Pinpoint the cell where the given text exists, returning its (X, Y) midpoint coordinate. 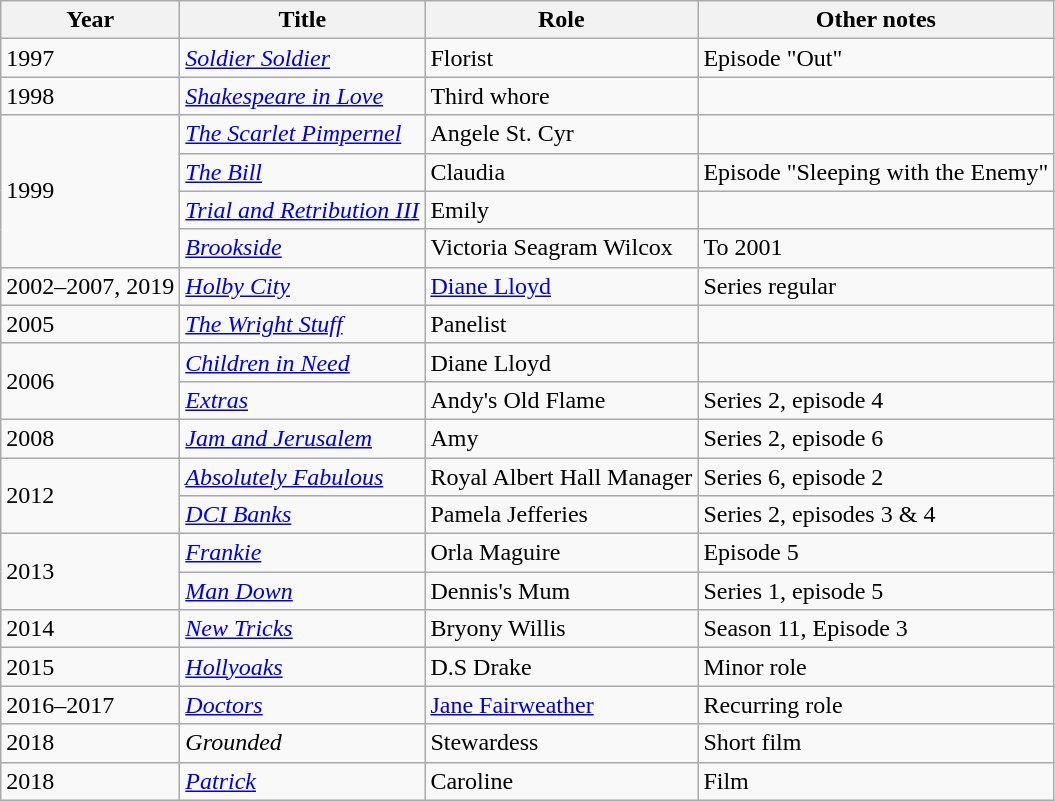
Bryony Willis (562, 629)
Season 11, Episode 3 (876, 629)
Recurring role (876, 705)
Role (562, 20)
Soldier Soldier (302, 58)
Year (90, 20)
Emily (562, 210)
D.S Drake (562, 667)
1999 (90, 191)
2002–2007, 2019 (90, 286)
Brookside (302, 248)
Series 1, episode 5 (876, 591)
The Scarlet Pimpernel (302, 134)
Title (302, 20)
Victoria Seagram Wilcox (562, 248)
1997 (90, 58)
To 2001 (876, 248)
Caroline (562, 781)
Patrick (302, 781)
Absolutely Fabulous (302, 477)
2014 (90, 629)
Pamela Jefferies (562, 515)
Third whore (562, 96)
Series 2, episodes 3 & 4 (876, 515)
Panelist (562, 324)
Claudia (562, 172)
Episode "Sleeping with the Enemy" (876, 172)
Film (876, 781)
Frankie (302, 553)
Jam and Jerusalem (302, 438)
Angele St. Cyr (562, 134)
2008 (90, 438)
Holby City (302, 286)
2012 (90, 496)
2006 (90, 381)
Royal Albert Hall Manager (562, 477)
Trial and Retribution III (302, 210)
Dennis's Mum (562, 591)
The Bill (302, 172)
Series 6, episode 2 (876, 477)
2015 (90, 667)
Grounded (302, 743)
Series 2, episode 4 (876, 400)
Man Down (302, 591)
Series regular (876, 286)
Episode "Out" (876, 58)
Hollyoaks (302, 667)
The Wright Stuff (302, 324)
Florist (562, 58)
Extras (302, 400)
Doctors (302, 705)
Short film (876, 743)
Amy (562, 438)
Orla Maguire (562, 553)
1998 (90, 96)
Episode 5 (876, 553)
2005 (90, 324)
Minor role (876, 667)
Other notes (876, 20)
Stewardess (562, 743)
Children in Need (302, 362)
Andy's Old Flame (562, 400)
Series 2, episode 6 (876, 438)
2016–2017 (90, 705)
2013 (90, 572)
Shakespeare in Love (302, 96)
DCI Banks (302, 515)
Jane Fairweather (562, 705)
New Tricks (302, 629)
